Pinpoint the cell where the given text exists, returning its (x, y) midpoint coordinate. 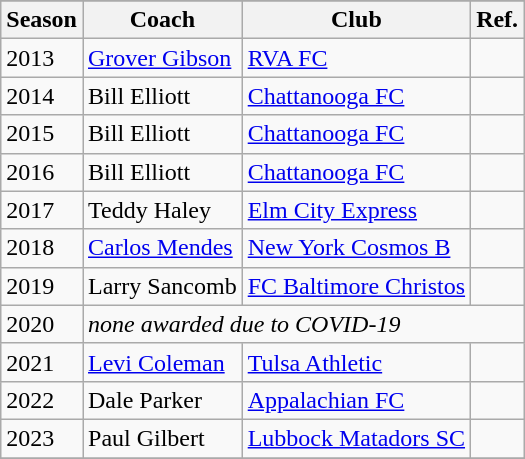
2013 (42, 58)
2019 (42, 286)
2016 (42, 172)
Levi Coleman (162, 362)
Appalachian FC (356, 400)
Dale Parker (162, 400)
2020 (42, 324)
FC Baltimore Christos (356, 286)
Paul Gilbert (162, 438)
Lubbock Matadors SC (356, 438)
Teddy Haley (162, 210)
Season (42, 20)
Ref. (498, 20)
Larry Sancomb (162, 286)
Tulsa Athletic (356, 362)
2021 (42, 362)
2018 (42, 248)
RVA FC (356, 58)
Carlos Mendes (162, 248)
Club (356, 20)
2017 (42, 210)
2014 (42, 96)
none awarded due to COVID-19 (302, 324)
Coach (162, 20)
2015 (42, 134)
Elm City Express (356, 210)
2022 (42, 400)
Grover Gibson (162, 58)
2023 (42, 438)
New York Cosmos B (356, 248)
